Identify which cell holds the provided text, then report its [X, Y] central coordinate. 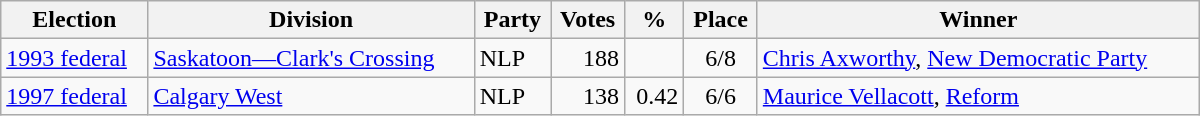
138 [588, 96]
Calgary West [311, 96]
% [654, 20]
Saskatoon—Clark's Crossing [311, 58]
0.42 [654, 96]
188 [588, 58]
Election [74, 20]
Place [720, 20]
1993 federal [74, 58]
Winner [978, 20]
6/8 [720, 58]
Party [512, 20]
Votes [588, 20]
1997 federal [74, 96]
Division [311, 20]
Maurice Vellacott, Reform [978, 96]
Chris Axworthy, New Democratic Party [978, 58]
6/6 [720, 96]
